Detect which cell encompasses the target text, then output its (X, Y) center coordinate. 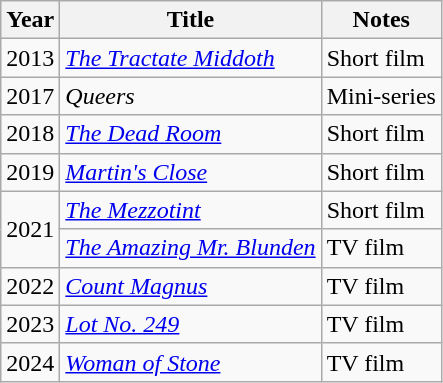
The Tractate Middoth (190, 58)
Martin's Close (190, 172)
Lot No. 249 (190, 324)
The Mezzotint (190, 210)
Queers (190, 96)
Woman of Stone (190, 362)
2021 (30, 229)
Year (30, 20)
2017 (30, 96)
The Amazing Mr. Blunden (190, 248)
2023 (30, 324)
2019 (30, 172)
Count Magnus (190, 286)
2022 (30, 286)
2024 (30, 362)
2018 (30, 134)
Title (190, 20)
Mini-series (381, 96)
2013 (30, 58)
The Dead Room (190, 134)
Notes (381, 20)
